Output the (X, Y) coordinate of the center of the cell containing the given text.  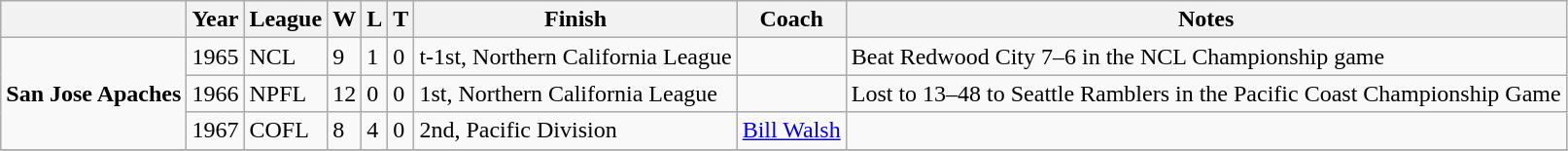
Year (216, 19)
Lost to 13–48 to Seattle Ramblers in the Pacific Coast Championship Game (1205, 94)
1965 (216, 57)
Notes (1205, 19)
1st, Northern California League (575, 94)
T (401, 19)
t-1st, Northern California League (575, 57)
Coach (791, 19)
12 (344, 94)
2nd, Pacific Division (575, 131)
COFL (286, 131)
L (375, 19)
NPFL (286, 94)
9 (344, 57)
Bill Walsh (791, 131)
NCL (286, 57)
1966 (216, 94)
1 (375, 57)
Finish (575, 19)
1967 (216, 131)
San Jose Apaches (93, 94)
League (286, 19)
4 (375, 131)
W (344, 19)
Beat Redwood City 7–6 in the NCL Championship game (1205, 57)
8 (344, 131)
